Search for the cell housing the specified text and yield its (x, y) center coordinate. 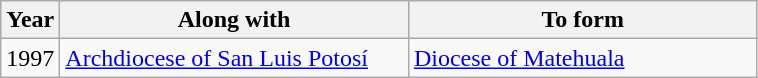
Archdiocese of San Luis Potosí (234, 58)
Year (30, 20)
To form (582, 20)
Diocese of Matehuala (582, 58)
1997 (30, 58)
Along with (234, 20)
